Pinpoint the cell where the given text exists, returning its (X, Y) midpoint coordinate. 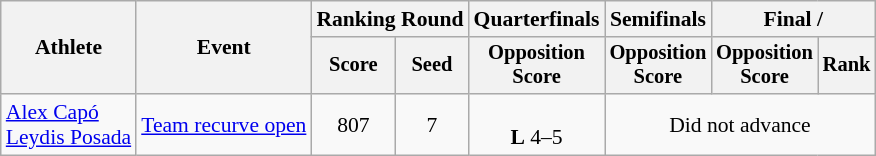
Score (353, 66)
Semifinals (658, 19)
Event (224, 48)
Did not advance (740, 124)
7 (432, 124)
Rank (847, 66)
L 4–5 (537, 124)
Alex CapóLeydis Posada (68, 124)
Final / (793, 19)
Quarterfinals (537, 19)
Ranking Round (390, 19)
Team recurve open (224, 124)
Seed (432, 66)
807 (353, 124)
Athlete (68, 48)
